For the text-containing cell, return its midpoint in [X, Y] coordinate format. 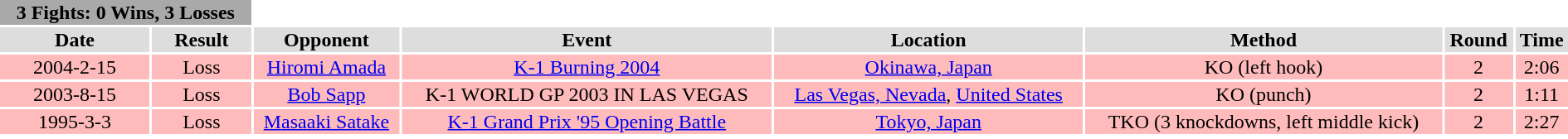
2004-2-15 [75, 67]
Okinawa, Japan [928, 67]
2003-8-15 [75, 94]
Round [1478, 40]
K-1 WORLD GP 2003 IN LAS VEGAS [587, 94]
Method [1264, 40]
1:11 [1541, 94]
Location [928, 40]
3 Fights: 0 Wins, 3 Losses [126, 12]
Masaaki Satake [327, 122]
Hiromi Amada [327, 67]
2:27 [1541, 122]
KO (punch) [1264, 94]
Bob Sapp [327, 94]
Date [75, 40]
Las Vegas, Nevada, United States [928, 94]
Event [587, 40]
Time [1541, 40]
K-1 Grand Prix '95 Opening Battle [587, 122]
2:06 [1541, 67]
K-1 Burning 2004 [587, 67]
Tokyo, Japan [928, 122]
Opponent [327, 40]
KO (left hook) [1264, 67]
1995-3-3 [75, 122]
TKO (3 knockdowns, left middle kick) [1264, 122]
Result [202, 40]
